Detect which cell encompasses the target text, then output its (X, Y) center coordinate. 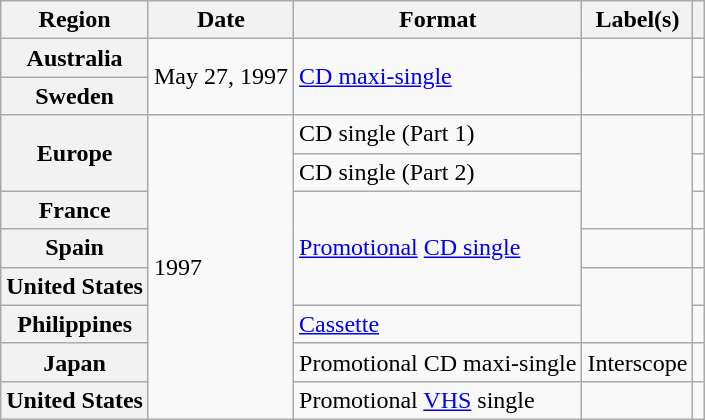
Label(s) (638, 20)
Europe (75, 153)
Promotional VHS single (438, 400)
CD maxi-single (438, 77)
Cassette (438, 324)
Region (75, 20)
Philippines (75, 324)
Interscope (638, 362)
Japan (75, 362)
Spain (75, 248)
Format (438, 20)
Sweden (75, 96)
Australia (75, 58)
Promotional CD maxi-single (438, 362)
CD single (Part 2) (438, 172)
1997 (220, 267)
France (75, 210)
CD single (Part 1) (438, 134)
Promotional CD single (438, 248)
Date (220, 20)
May 27, 1997 (220, 77)
